Detect which cell encompasses the target text, then output its [x, y] center coordinate. 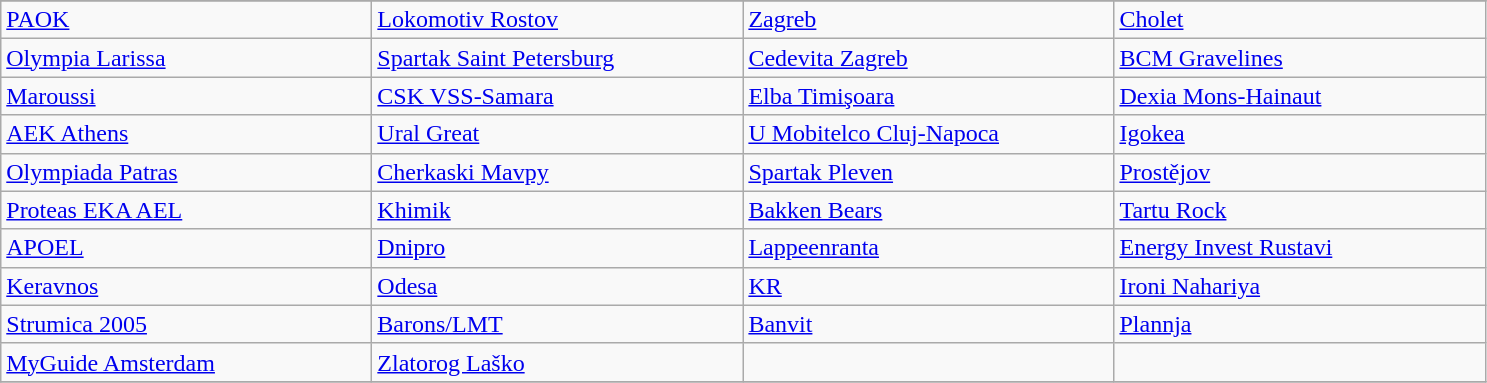
Igokea [1300, 134]
Elba Timişoara [928, 96]
BCM Gravelines [1300, 58]
Cedevita Zagreb [928, 58]
KR [928, 286]
Plannja [1300, 324]
AEK Athens [186, 134]
Cholet [1300, 20]
Tartu Rock [1300, 210]
Bakken Bears [928, 210]
Ural Great [558, 134]
Spartak Saint Petersburg [558, 58]
Maroussi [186, 96]
Energy Invest Rustavi [1300, 248]
U Mobitelco Cluj-Napoca [928, 134]
Olympiada Patras [186, 172]
Banvit [928, 324]
Prostějov [1300, 172]
Lappeenranta [928, 248]
PAOK [186, 20]
Cherkaski Mavpy [558, 172]
CSK VSS-Samara [558, 96]
Keravnos [186, 286]
Olympia Larissa [186, 58]
Odesa [558, 286]
Dnipro [558, 248]
Zagreb [928, 20]
Barons/LMT [558, 324]
Strumica 2005 [186, 324]
Khimik [558, 210]
Spartak Pleven [928, 172]
Ironi Nahariya [1300, 286]
Dexia Mons-Hainaut [1300, 96]
MyGuide Amsterdam [186, 362]
Zlatorog Laško [558, 362]
Lokomotiv Rostov [558, 20]
APOEL [186, 248]
Proteas EKA AEL [186, 210]
